Search for the cell housing the specified text and yield its (x, y) center coordinate. 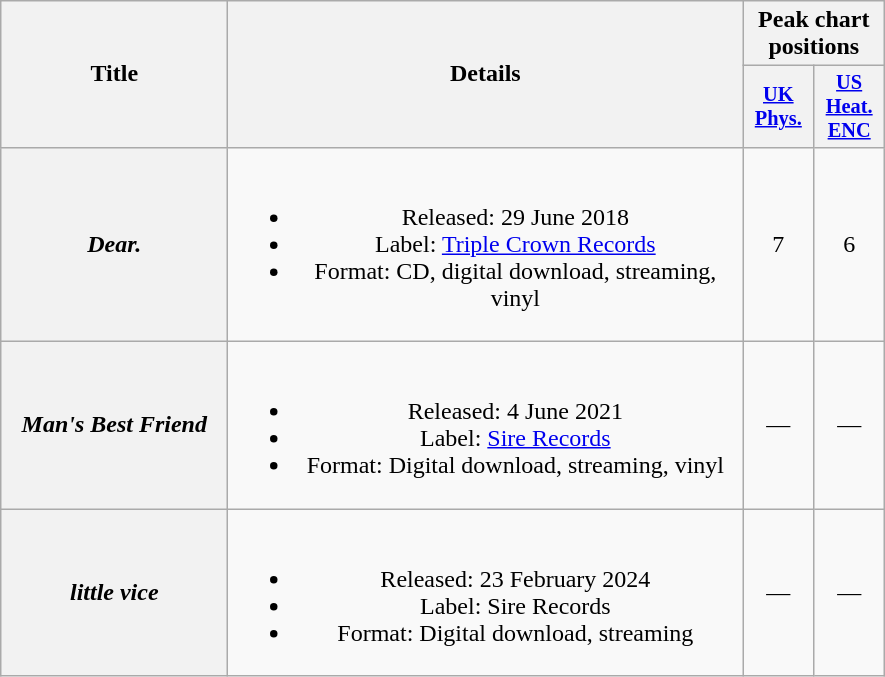
little vice (114, 592)
Released: 29 June 2018Label: Triple Crown RecordsFormat: CD, digital download, streaming, vinyl (486, 244)
Released: 4 June 2021Label: Sire RecordsFormat: Digital download, streaming, vinyl (486, 426)
USHeat.ENC (850, 107)
UKPhys. (778, 107)
Peak chart positions (814, 34)
7 (778, 244)
Title (114, 74)
Man's Best Friend (114, 426)
6 (850, 244)
Dear. (114, 244)
Released: 23 February 2024Label: Sire RecordsFormat: Digital download, streaming (486, 592)
Details (486, 74)
